Identify which cell holds the provided text, then report its [x, y] central coordinate. 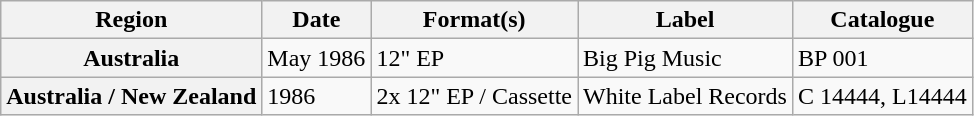
Label [686, 20]
12" EP [474, 58]
Catalogue [882, 20]
2x 12" EP / Cassette [474, 96]
1986 [316, 96]
Big Pig Music [686, 58]
Region [132, 20]
C 14444, L14444 [882, 96]
Australia [132, 58]
May 1986 [316, 58]
White Label Records [686, 96]
BP 001 [882, 58]
Date [316, 20]
Australia / New Zealand [132, 96]
Format(s) [474, 20]
